Find where the given text appears and provide that cell's center as [x, y] coordinate. 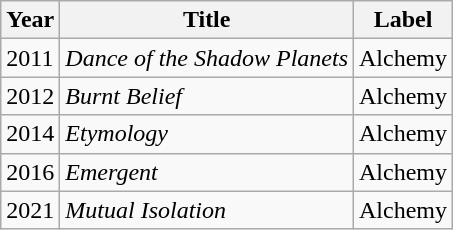
Burnt Belief [207, 96]
Etymology [207, 134]
2012 [30, 96]
Emergent [207, 172]
Dance of the Shadow Planets [207, 58]
2016 [30, 172]
Year [30, 20]
2014 [30, 134]
Mutual Isolation [207, 210]
2021 [30, 210]
2011 [30, 58]
Title [207, 20]
Label [404, 20]
